Extract the [x, y] coordinate from the center of the cell holding the provided text.  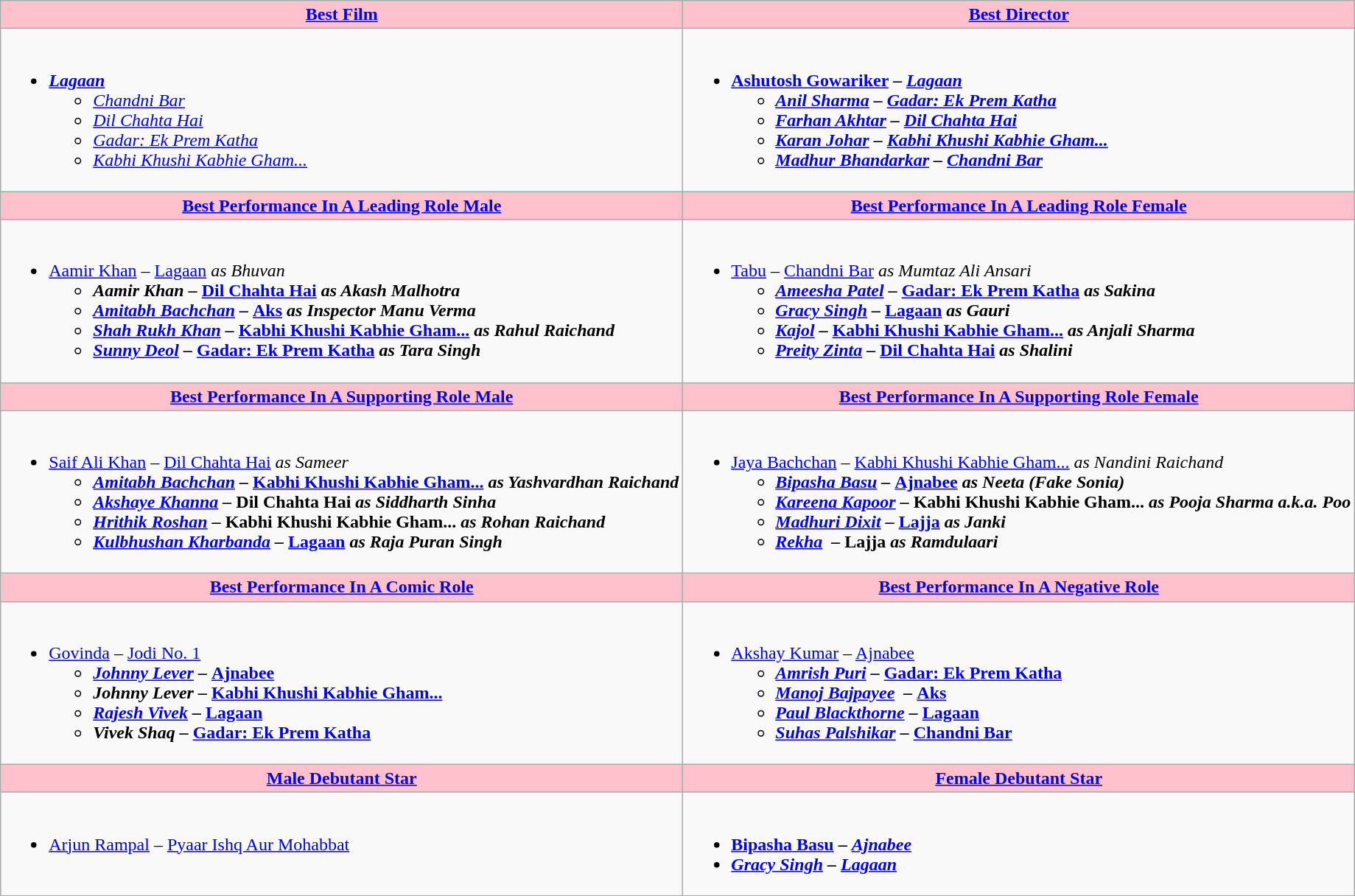
Best Performance In A Supporting Role Female [1019, 396]
Akshay Kumar – Ajnabee Amrish Puri – Gadar: Ek Prem KathaManoj Bajpayee – AksPaul Blackthorne – LagaanSuhas Palshikar – Chandni Bar [1019, 682]
Best Performance In A Comic Role [342, 587]
Arjun Rampal – Pyaar Ishq Aur Mohabbat [342, 844]
LagaanChandni BarDil Chahta HaiGadar: Ek Prem KathaKabhi Khushi Kabhie Gham... [342, 111]
Best Film [342, 15]
Govinda – Jodi No. 1 Johnny Lever – AjnabeeJohnny Lever – Kabhi Khushi Kabhie Gham...Rajesh Vivek – LagaanVivek Shaq – Gadar: Ek Prem Katha [342, 682]
Best Performance In A Negative Role [1019, 587]
Bipasha Basu – AjnabeeGracy Singh – Lagaan [1019, 844]
Best Performance In A Leading Role Female [1019, 206]
Male Debutant Star [342, 778]
Female Debutant Star [1019, 778]
Best Director [1019, 15]
Best Performance In A Leading Role Male [342, 206]
Best Performance In A Supporting Role Male [342, 396]
